Determine the (X, Y) coordinate at the center of the cell enclosing the given text.  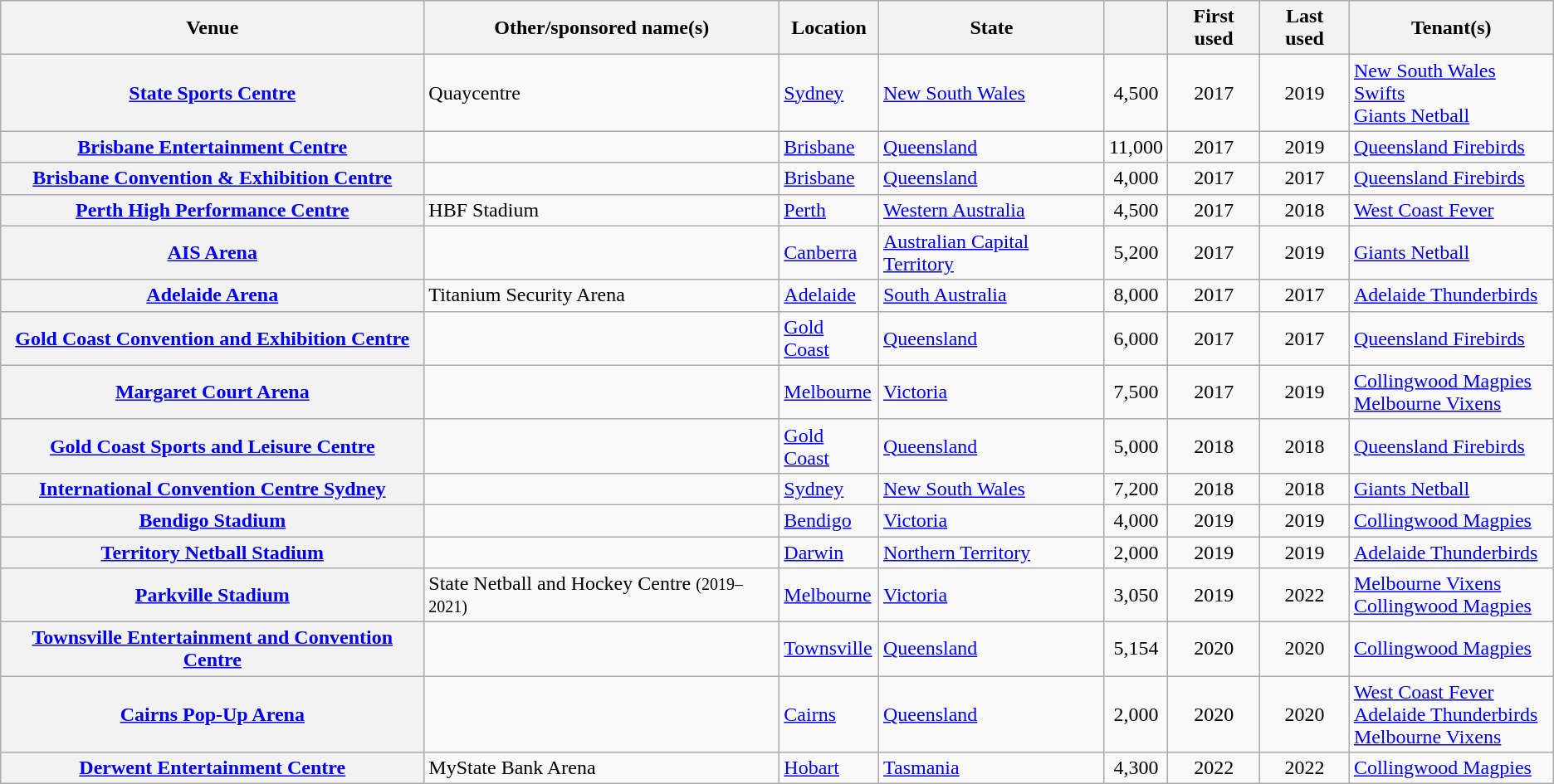
Tenant(s) (1451, 28)
Perth High Performance Centre (213, 210)
Collingwood MagpiesMelbourne Vixens (1451, 392)
Townsville Entertainment and Convention Centre (213, 649)
Australian Capital Territory (991, 252)
5,154 (1136, 649)
South Australia (991, 295)
Quaycentre (602, 93)
Gold Coast Sports and Leisure Centre (213, 446)
State (991, 28)
State Netball and Hockey Centre (2019–2021) (602, 596)
State Sports Centre (213, 93)
Western Australia (991, 210)
West Coast Fever (1451, 210)
First used (1214, 28)
8,000 (1136, 295)
4,300 (1136, 768)
5,000 (1136, 446)
Territory Netball Stadium (213, 552)
Derwent Entertainment Centre (213, 768)
Canberra (829, 252)
7,500 (1136, 392)
Bendigo Stadium (213, 520)
West Coast FeverAdelaide ThunderbirdsMelbourne Vixens (1451, 714)
Hobart (829, 768)
Northern Territory (991, 552)
Gold Coast Convention and Exhibition Centre (213, 338)
Cairns Pop-Up Arena (213, 714)
Brisbane Entertainment Centre (213, 147)
HBF Stadium (602, 210)
Venue (213, 28)
5,200 (1136, 252)
Margaret Court Arena (213, 392)
Brisbane Convention & Exhibition Centre (213, 178)
MyState Bank Arena (602, 768)
Parkville Stadium (213, 596)
Tasmania (991, 768)
Perth (829, 210)
6,000 (1136, 338)
Cairns (829, 714)
Location (829, 28)
International Convention Centre Sydney (213, 489)
Adelaide Arena (213, 295)
Melbourne VixensCollingwood Magpies (1451, 596)
Adelaide (829, 295)
New South Wales SwiftsGiants Netball (1451, 93)
Bendigo (829, 520)
Townsville (829, 649)
11,000 (1136, 147)
3,050 (1136, 596)
Darwin (829, 552)
Titanium Security Arena (602, 295)
Last used (1305, 28)
Other/sponsored name(s) (602, 28)
AIS Arena (213, 252)
7,200 (1136, 489)
